Detect which cell encompasses the target text, then output its [x, y] center coordinate. 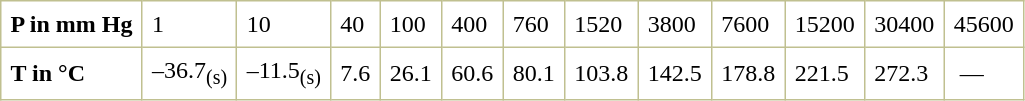
1520 [602, 24]
30400 [905, 24]
–11.5(s) [284, 74]
45600 [984, 24]
60.6 [473, 74]
— [984, 74]
15200 [825, 24]
142.5 [675, 74]
T in °C [72, 74]
7600 [749, 24]
272.3 [905, 74]
760 [534, 24]
40 [356, 24]
103.8 [602, 74]
400 [473, 24]
3800 [675, 24]
1 [190, 24]
80.1 [534, 74]
7.6 [356, 74]
221.5 [825, 74]
–36.7(s) [190, 74]
26.1 [411, 74]
178.8 [749, 74]
100 [411, 24]
P in mm Hg [72, 24]
10 [284, 24]
